Output the [X, Y] coordinate of the center of the cell containing the given text.  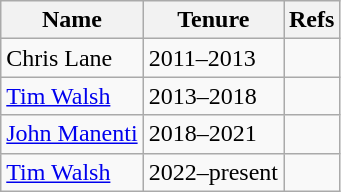
John Manenti [72, 134]
2022–present [213, 172]
Refs [312, 20]
2018–2021 [213, 134]
2013–2018 [213, 96]
Name [72, 20]
Chris Lane [72, 58]
2011–2013 [213, 58]
Tenure [213, 20]
